Locate the cell with the specified text and output its [x, y] center coordinate. 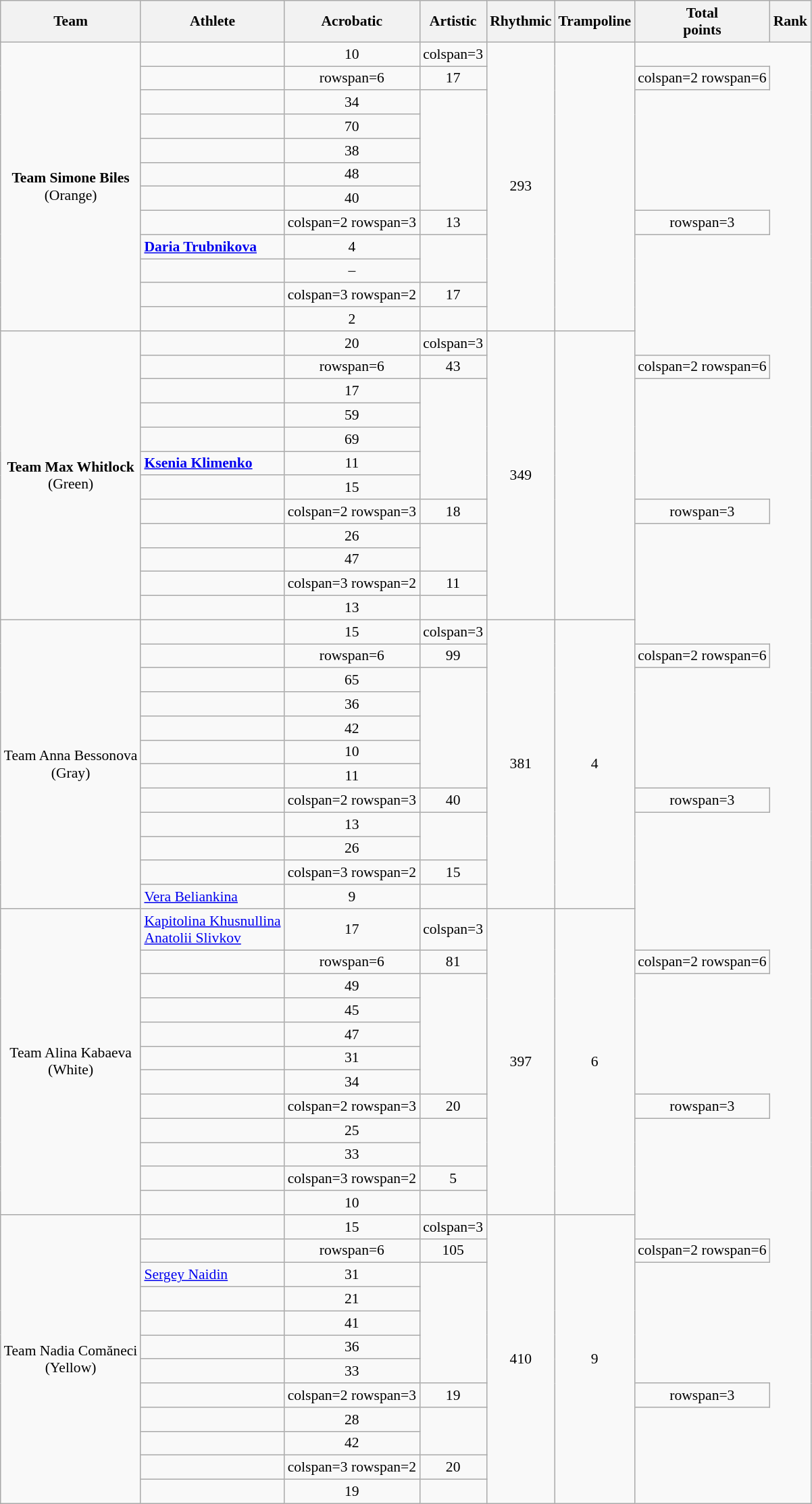
Daria Trubnikova [212, 247]
2 [353, 319]
Rhythmic [520, 22]
Team [71, 22]
Trampoline [594, 22]
105 [453, 1251]
48 [353, 174]
65 [353, 680]
25 [353, 1130]
Team Alina Kabaeva(White) [71, 1062]
43 [453, 367]
Team Anna Bessonova(Gray) [71, 764]
Artistic [453, 22]
38 [353, 151]
349 [520, 476]
Rank [790, 22]
Team Nadia Comăneci(Yellow) [71, 1359]
Ksenia Klimenko [212, 463]
81 [453, 962]
Athlete [212, 22]
6 [594, 1062]
21 [353, 1299]
41 [353, 1323]
– [353, 271]
45 [353, 1010]
59 [353, 416]
Acrobatic [353, 22]
5 [453, 1179]
69 [353, 439]
410 [520, 1359]
49 [353, 986]
18 [453, 511]
99 [453, 656]
Sergey Naidin [212, 1275]
293 [520, 186]
381 [520, 764]
28 [353, 1420]
Team Simone Biles(Orange) [71, 186]
Kapitolina KhusnullinaAnatolii Slivkov [212, 930]
Totalpoints [703, 22]
70 [353, 126]
Team Max Whitlock(Green) [71, 476]
Vera Beliankina [212, 897]
397 [520, 1062]
